From the cell containing the given text, extract its center point as [X, Y] coordinate. 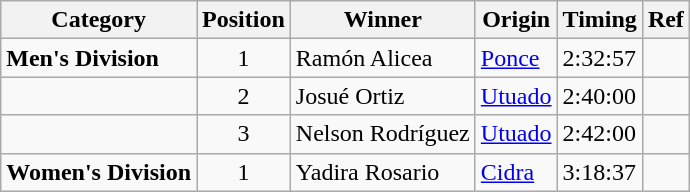
Category [99, 20]
Ref [666, 20]
Cidra [516, 172]
Women's Division [99, 172]
Nelson Rodríguez [382, 134]
Winner [382, 20]
2:32:57 [600, 58]
Josué Ortiz [382, 96]
2:40:00 [600, 96]
2 [244, 96]
Ponce [516, 58]
Yadira Rosario [382, 172]
Ramón Alicea [382, 58]
Position [244, 20]
Men's Division [99, 58]
Timing [600, 20]
3 [244, 134]
3:18:37 [600, 172]
2:42:00 [600, 134]
Origin [516, 20]
